From the cell containing the given text, extract its center point as [X, Y] coordinate. 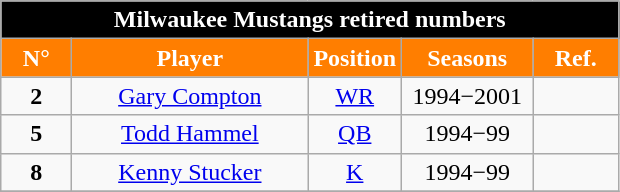
K [355, 172]
QB [355, 134]
Milwaukee Mustangs retired numbers [310, 20]
2 [36, 96]
Todd Hammel [190, 134]
Player [190, 58]
Position [355, 58]
8 [36, 172]
WR [355, 96]
1994−2001 [468, 96]
5 [36, 134]
Kenny Stucker [190, 172]
Gary Compton [190, 96]
Seasons [468, 58]
N° [36, 58]
Ref. [576, 58]
